Identify which cell holds the provided text, then report its (X, Y) central coordinate. 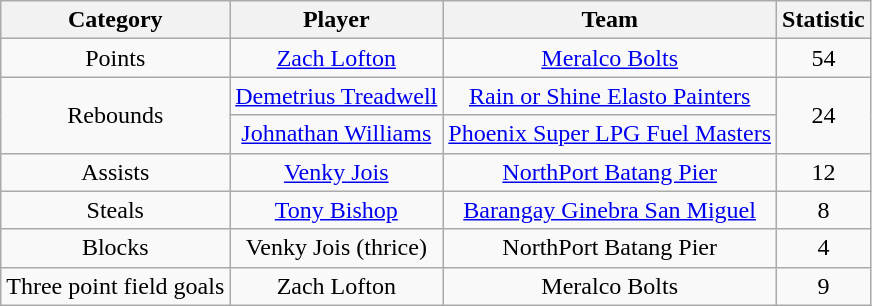
Venky Jois (thrice) (336, 248)
Demetrius Treadwell (336, 96)
8 (824, 210)
Johnathan Williams (336, 134)
Statistic (824, 20)
Blocks (116, 248)
Player (336, 20)
Tony Bishop (336, 210)
Three point field goals (116, 286)
Phoenix Super LPG Fuel Masters (610, 134)
4 (824, 248)
Barangay Ginebra San Miguel (610, 210)
Category (116, 20)
54 (824, 58)
Points (116, 58)
Team (610, 20)
Rebounds (116, 115)
24 (824, 115)
Rain or Shine Elasto Painters (610, 96)
Venky Jois (336, 172)
Steals (116, 210)
Assists (116, 172)
12 (824, 172)
9 (824, 286)
